Scan for the cell matching the given text and deliver its (x, y) coordinate at center. 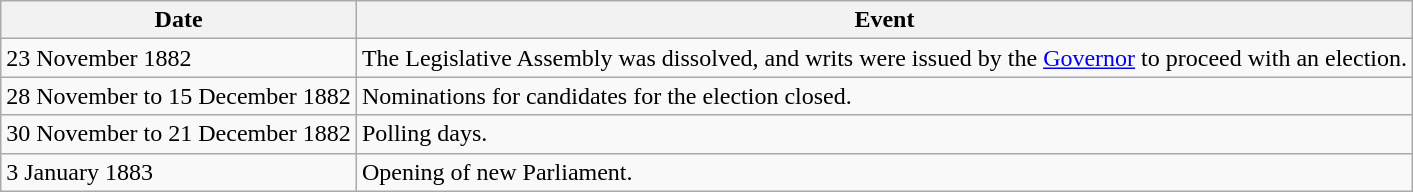
Event (884, 20)
3 January 1883 (179, 172)
28 November to 15 December 1882 (179, 96)
The Legislative Assembly was dissolved, and writs were issued by the Governor to proceed with an election. (884, 58)
Date (179, 20)
Nominations for candidates for the election closed. (884, 96)
Polling days. (884, 134)
23 November 1882 (179, 58)
30 November to 21 December 1882 (179, 134)
Opening of new Parliament. (884, 172)
